Provide the [x, y] coordinate of the cell's center where the given text is located.  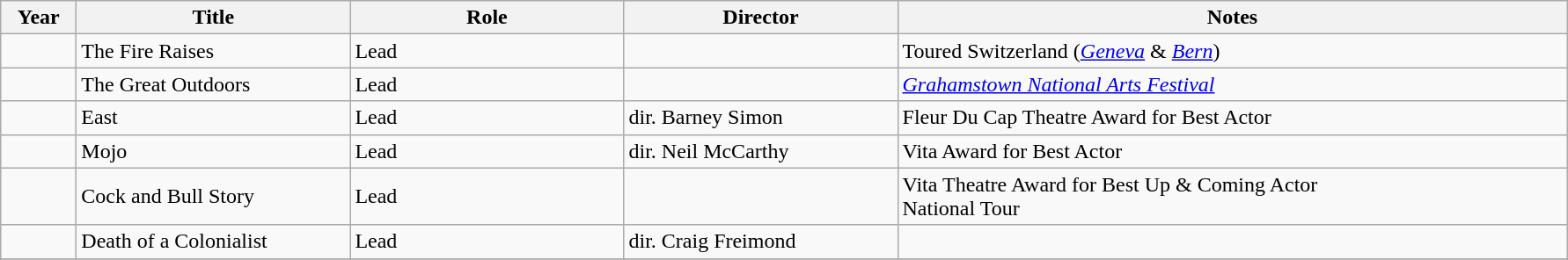
Death of a Colonialist [213, 242]
dir. Barney Simon [760, 118]
dir. Craig Freimond [760, 242]
Vita Theatre Award for Best Up & Coming Actor National Tour [1232, 197]
Cock and Bull Story [213, 197]
Title [213, 18]
Fleur Du Cap Theatre Award for Best Actor [1232, 118]
dir. Neil McCarthy [760, 151]
Notes [1232, 18]
East [213, 118]
The Great Outdoors [213, 84]
Year [39, 18]
Role [487, 18]
Toured Switzerland (Geneva & Bern) [1232, 51]
Mojo [213, 151]
Director [760, 18]
Grahamstown National Arts Festival [1232, 84]
Vita Award for Best Actor [1232, 151]
The Fire Raises [213, 51]
